For the text-containing cell, return its midpoint in [x, y] coordinate format. 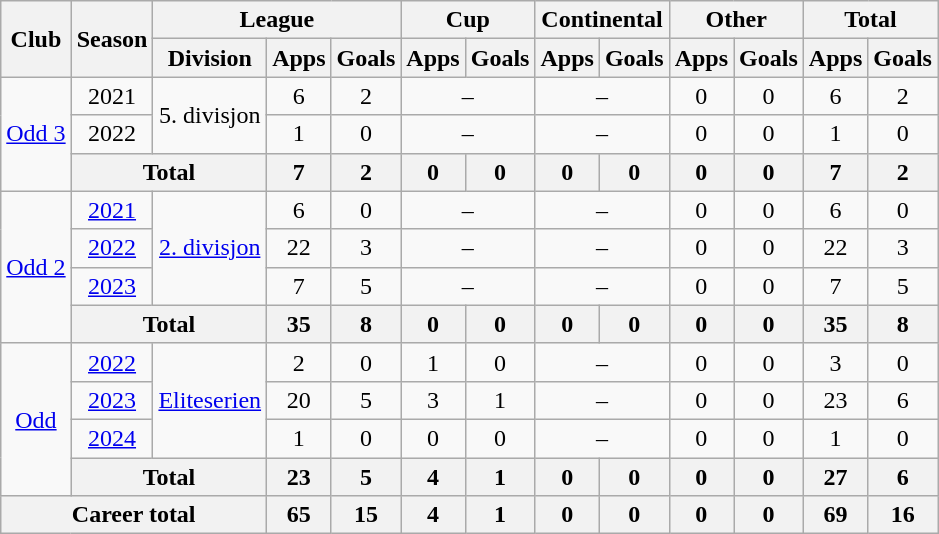
20 [299, 400]
27 [835, 477]
15 [366, 515]
Career total [134, 515]
Continental [602, 20]
Odd [36, 419]
Club [36, 39]
65 [299, 515]
League [277, 20]
Odd 3 [36, 134]
Cup [468, 20]
Odd 2 [36, 267]
2. divisjon [210, 248]
69 [835, 515]
Other [736, 20]
Division [210, 58]
2024 [112, 438]
16 [903, 515]
5. divisjon [210, 115]
Eliteserien [210, 400]
Season [112, 39]
